Determine the [X, Y] coordinate at the center of the cell enclosing the given text.  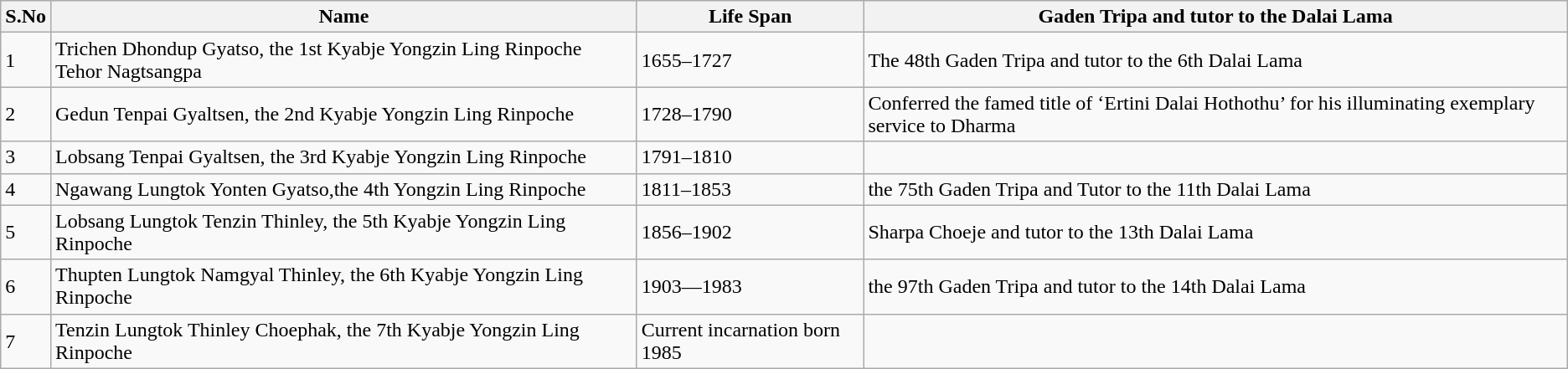
Tenzin Lungtok Thinley Choephak, the 7th Kyabje Yongzin Ling Rinpoche [343, 341]
1856–1902 [750, 233]
S.No [26, 17]
Ngawang Lungtok Yonten Gyatso,the 4th Yongzin Ling Rinpoche [343, 189]
7 [26, 341]
5 [26, 233]
1728–1790 [750, 114]
2 [26, 114]
Name [343, 17]
Sharpa Choeje and tutor to the 13th Dalai Lama [1215, 233]
The 48th Gaden Tripa and tutor to the 6th Dalai Lama [1215, 60]
Lobsang Tenpai Gyaltsen, the 3rd Kyabje Yongzin Ling Rinpoche [343, 157]
1903—1983 [750, 286]
1 [26, 60]
Gedun Tenpai Gyaltsen, the 2nd Kyabje Yongzin Ling Rinpoche [343, 114]
the 97th Gaden Tripa and tutor to the 14th Dalai Lama [1215, 286]
3 [26, 157]
Conferred the famed title of ‘Ertini Dalai Hothothu’ for his illuminating exemplary service to Dharma [1215, 114]
1811–1853 [750, 189]
Trichen Dhondup Gyatso, the 1st Kyabje Yongzin Ling Rinpoche Tehor Nagtsangpa [343, 60]
1655–1727 [750, 60]
Thupten Lungtok Namgyal Thinley, the 6th Kyabje Yongzin Ling Rinpoche [343, 286]
1791–1810 [750, 157]
4 [26, 189]
Gaden Tripa and tutor to the Dalai Lama [1215, 17]
Current incarnation born 1985 [750, 341]
Life Span [750, 17]
6 [26, 286]
Lobsang Lungtok Tenzin Thinley, the 5th Kyabje Yongzin Ling Rinpoche [343, 233]
the 75th Gaden Tripa and Tutor to the 11th Dalai Lama [1215, 189]
